Return [X, Y] of the center of cell containing provided text 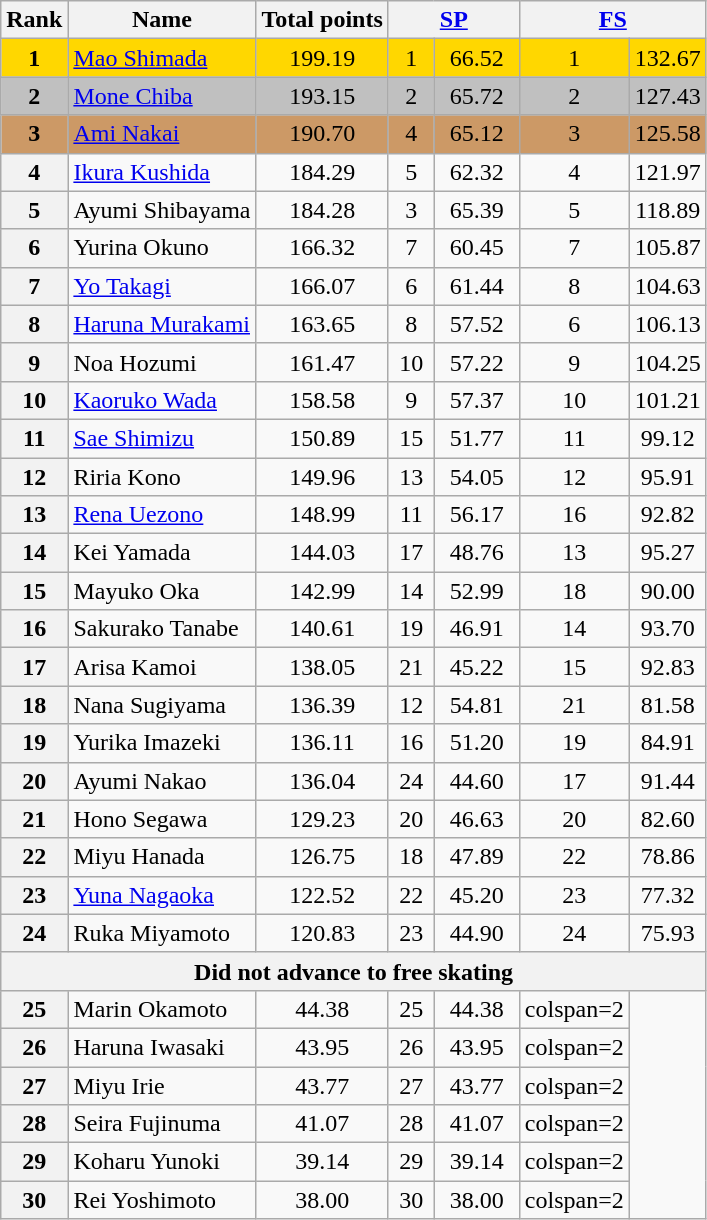
140.61 [322, 629]
Rei Yoshimoto [162, 1200]
Rena Uezono [162, 515]
57.52 [476, 324]
126.75 [322, 857]
166.32 [322, 248]
158.58 [322, 400]
105.87 [668, 248]
95.91 [668, 477]
77.32 [668, 895]
104.63 [668, 286]
166.07 [322, 286]
104.25 [668, 362]
190.70 [322, 134]
136.39 [322, 705]
44.60 [476, 781]
Yuna Nagaoka [162, 895]
78.86 [668, 857]
62.32 [476, 172]
Yo Takagi [162, 286]
118.89 [668, 210]
46.91 [476, 629]
45.20 [476, 895]
FS [612, 20]
Noa Hozumi [162, 362]
52.99 [476, 591]
142.99 [322, 591]
54.05 [476, 477]
61.44 [476, 286]
60.45 [476, 248]
193.15 [322, 96]
Seira Fujinuma [162, 1124]
Did not advance to free skating [354, 971]
Nana Sugiyama [162, 705]
65.72 [476, 96]
65.12 [476, 134]
75.93 [668, 933]
138.05 [322, 667]
45.22 [476, 667]
Sakurako Tanabe [162, 629]
150.89 [322, 438]
99.12 [668, 438]
101.21 [668, 400]
Mone Chiba [162, 96]
93.70 [668, 629]
Riria Kono [162, 477]
149.96 [322, 477]
Hono Segawa [162, 819]
163.65 [322, 324]
Arisa Kamoi [162, 667]
Haruna Murakami [162, 324]
Marin Okamoto [162, 1009]
51.20 [476, 743]
SP [454, 20]
Yurika Imazeki [162, 743]
65.39 [476, 210]
Mayuko Oka [162, 591]
144.03 [322, 553]
48.76 [476, 553]
92.83 [668, 667]
Name [162, 20]
57.22 [476, 362]
66.52 [476, 58]
Ayumi Shibayama [162, 210]
54.81 [476, 705]
Mao Shimada [162, 58]
Ruka Miyamoto [162, 933]
Ikura Kushida [162, 172]
81.58 [668, 705]
90.00 [668, 591]
125.58 [668, 134]
92.82 [668, 515]
84.91 [668, 743]
91.44 [668, 781]
121.97 [668, 172]
184.29 [322, 172]
Total points [322, 20]
199.19 [322, 58]
Koharu Yunoki [162, 1162]
44.90 [476, 933]
136.04 [322, 781]
Rank [34, 20]
127.43 [668, 96]
136.11 [322, 743]
51.77 [476, 438]
148.99 [322, 515]
Kaoruko Wada [162, 400]
120.83 [322, 933]
122.52 [322, 895]
132.67 [668, 58]
82.60 [668, 819]
Ayumi Nakao [162, 781]
129.23 [322, 819]
Yurina Okuno [162, 248]
Miyu Irie [162, 1085]
57.37 [476, 400]
Kei Yamada [162, 553]
161.47 [322, 362]
Sae Shimizu [162, 438]
106.13 [668, 324]
Ami Nakai [162, 134]
Haruna Iwasaki [162, 1047]
47.89 [476, 857]
56.17 [476, 515]
184.28 [322, 210]
95.27 [668, 553]
46.63 [476, 819]
Miyu Hanada [162, 857]
